Identify which cell holds the provided text, then report its [x, y] central coordinate. 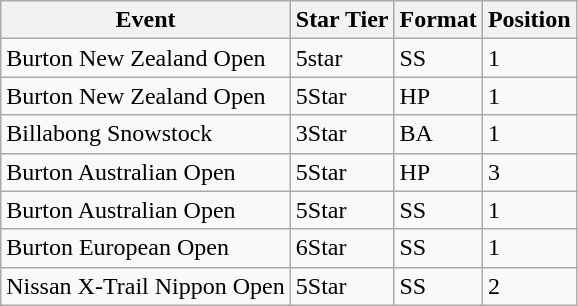
Nissan X-Trail Nippon Open [146, 286]
3 [529, 172]
6Star [342, 248]
2 [529, 286]
Billabong Snowstock [146, 134]
Star Tier [342, 20]
5star [342, 58]
3Star [342, 134]
Position [529, 20]
Format [438, 20]
Event [146, 20]
BA [438, 134]
Burton European Open [146, 248]
